Determine the [X, Y] coordinate at the center of the cell enclosing the given text.  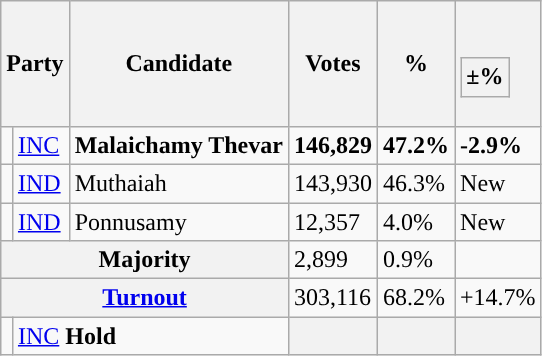
143,930 [332, 183]
46.3% [416, 183]
Turnout [145, 298]
Majority [145, 260]
INC [40, 145]
INC Hold [150, 336]
303,116 [332, 298]
% [416, 64]
4.0% [416, 221]
12,357 [332, 221]
Votes [332, 64]
146,829 [332, 145]
2,899 [332, 260]
68.2% [416, 298]
Party [35, 64]
-2.9% [498, 145]
0.9% [416, 260]
Ponnusamy [178, 221]
Muthaiah [178, 183]
Malaichamy Thevar [178, 145]
+14.7% [498, 298]
47.2% [416, 145]
Candidate [178, 64]
